Find where the given text appears and provide that cell's center as (X, Y) coordinate. 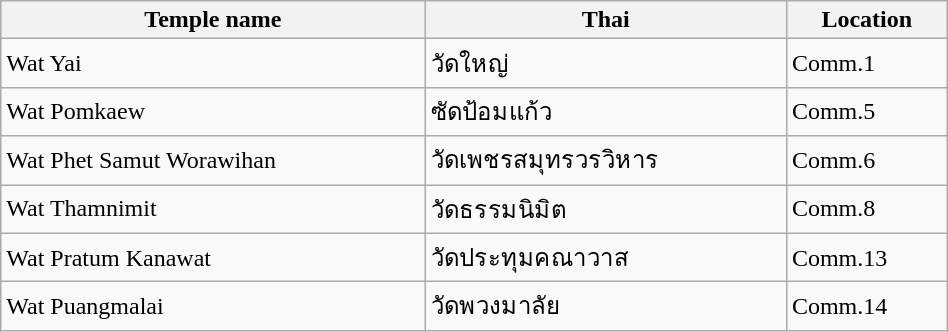
วัดพวงมาลัย (606, 306)
วัดใหญ่ (606, 64)
Comm.6 (866, 160)
วัดธรรมนิมิต (606, 208)
วัดประทุมคณาวาส (606, 258)
Comm.14 (866, 306)
Wat Yai (213, 64)
Comm.13 (866, 258)
Wat Puangmalai (213, 306)
วัดเพชรสมุทรวรวิหาร (606, 160)
Temple name (213, 20)
Wat Thamnimit (213, 208)
Comm.5 (866, 112)
Location (866, 20)
Wat Phet Samut Worawihan (213, 160)
Wat Pratum Kanawat (213, 258)
Thai (606, 20)
ซัดป้อมแก้ว (606, 112)
Comm.1 (866, 64)
Wat Pomkaew (213, 112)
Comm.8 (866, 208)
